Determine the (x, y) coordinate at the center of the cell enclosing the given text.  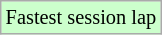
Fastest session lap (81, 17)
